Search for the cell housing the specified text and yield its (X, Y) center coordinate. 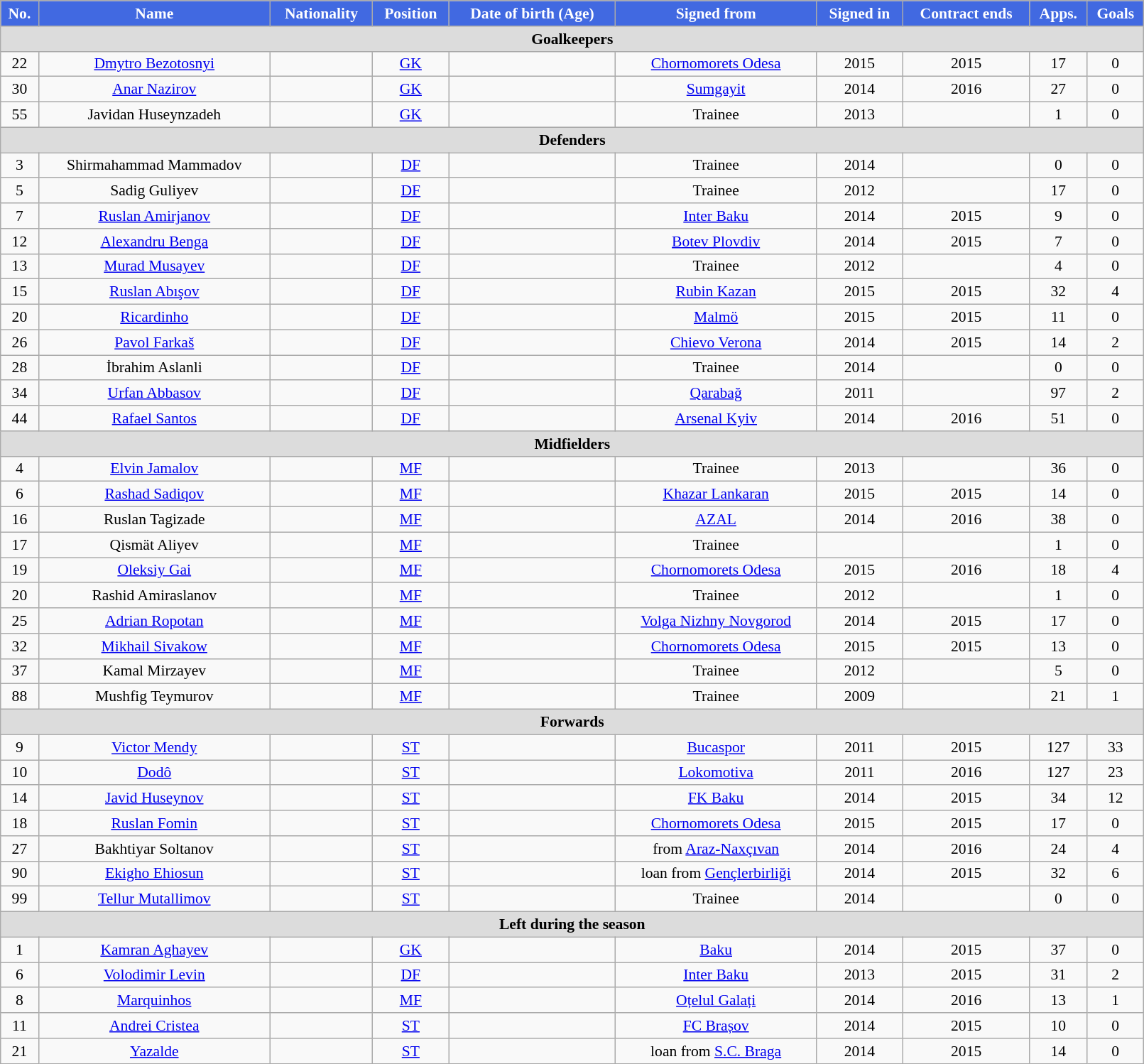
31 (1058, 975)
No. (20, 13)
Goalkeepers (572, 39)
Andrei Cristea (154, 1026)
Dmytro Bezotosnyi (154, 64)
loan from S.C. Braga (716, 1051)
51 (1058, 418)
Midfielders (572, 444)
33 (1116, 747)
25 (20, 621)
Rashid Amiraslanov (154, 596)
Sumgayit (716, 89)
44 (20, 418)
Victor Mendy (154, 747)
Contract ends (966, 13)
Elvin Jamalov (154, 469)
Javidan Huseynzadeh (154, 115)
99 (20, 899)
38 (1058, 520)
Ekigho Ehiosun (154, 874)
22 (20, 64)
Mushfig Teymurov (154, 697)
FC Brașov (716, 1026)
Apps. (1058, 13)
8 (20, 1001)
Bakhtiyar Soltanov (154, 849)
3 (20, 165)
Volga Nizhny Novgorod (716, 621)
Rashad Sadiqov (154, 494)
16 (20, 520)
28 (20, 368)
Ricardinho (154, 317)
Signed in (859, 13)
Rafael Santos (154, 418)
23 (1116, 773)
Botev Plovdiv (716, 241)
Left during the season (572, 925)
Ruslan Amirjanov (154, 216)
Ruslan Fomin (154, 823)
Anar Nazirov (154, 89)
Nationality (321, 13)
Chievo Verona (716, 342)
İbrahim Aslanli (154, 368)
Ruslan Abışov (154, 292)
loan from Gençlerbirliği (716, 874)
Javid Huseynov (154, 798)
Adrian Ropotan (154, 621)
Marquinhos (154, 1001)
Signed from (716, 13)
from Araz-Naxçıvan (716, 849)
Date of birth (Age) (533, 13)
Name (154, 13)
90 (20, 874)
Murad Musayev (154, 266)
Pavol Farkaš (154, 342)
26 (20, 342)
FK Baku (716, 798)
97 (1058, 393)
Shirmahammad Mammadov (154, 165)
Defenders (572, 140)
Oțelul Galați (716, 1001)
Arsenal Kyiv (716, 418)
Yazalde (154, 1051)
Goals (1116, 13)
Khazar Lankaran (716, 494)
Lokomotiva (716, 773)
Ruslan Tagizade (154, 520)
15 (20, 292)
Kamran Aghayev (154, 950)
Kamal Mirzayev (154, 671)
55 (20, 115)
Mikhail Sivakow (154, 646)
Position (411, 13)
88 (20, 697)
Oleksiy Gai (154, 570)
Baku (716, 950)
AZAL (716, 520)
Qismät Aliyev (154, 545)
36 (1058, 469)
24 (1058, 849)
Dodô (154, 773)
Sadig Guliyev (154, 191)
Forwards (572, 722)
Volodimir Levin (154, 975)
Qarabağ (716, 393)
Alexandru Benga (154, 241)
Rubin Kazan (716, 292)
Malmö (716, 317)
Urfan Abbasov (154, 393)
2009 (859, 697)
Bucaspor (716, 747)
19 (20, 570)
Tellur Mutallimov (154, 899)
30 (20, 89)
